From the cell containing the given text, extract its center point as (x, y) coordinate. 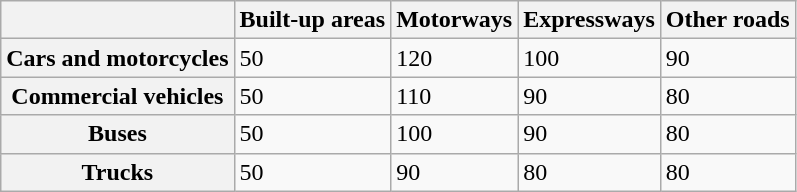
Motorways (454, 20)
Trucks (118, 172)
120 (454, 58)
Commercial vehicles (118, 96)
Expressways (590, 20)
Built-up areas (312, 20)
Cars and motorcycles (118, 58)
Buses (118, 134)
Other roads (728, 20)
110 (454, 96)
